Output the [X, Y] coordinate of the center of the cell containing the given text.  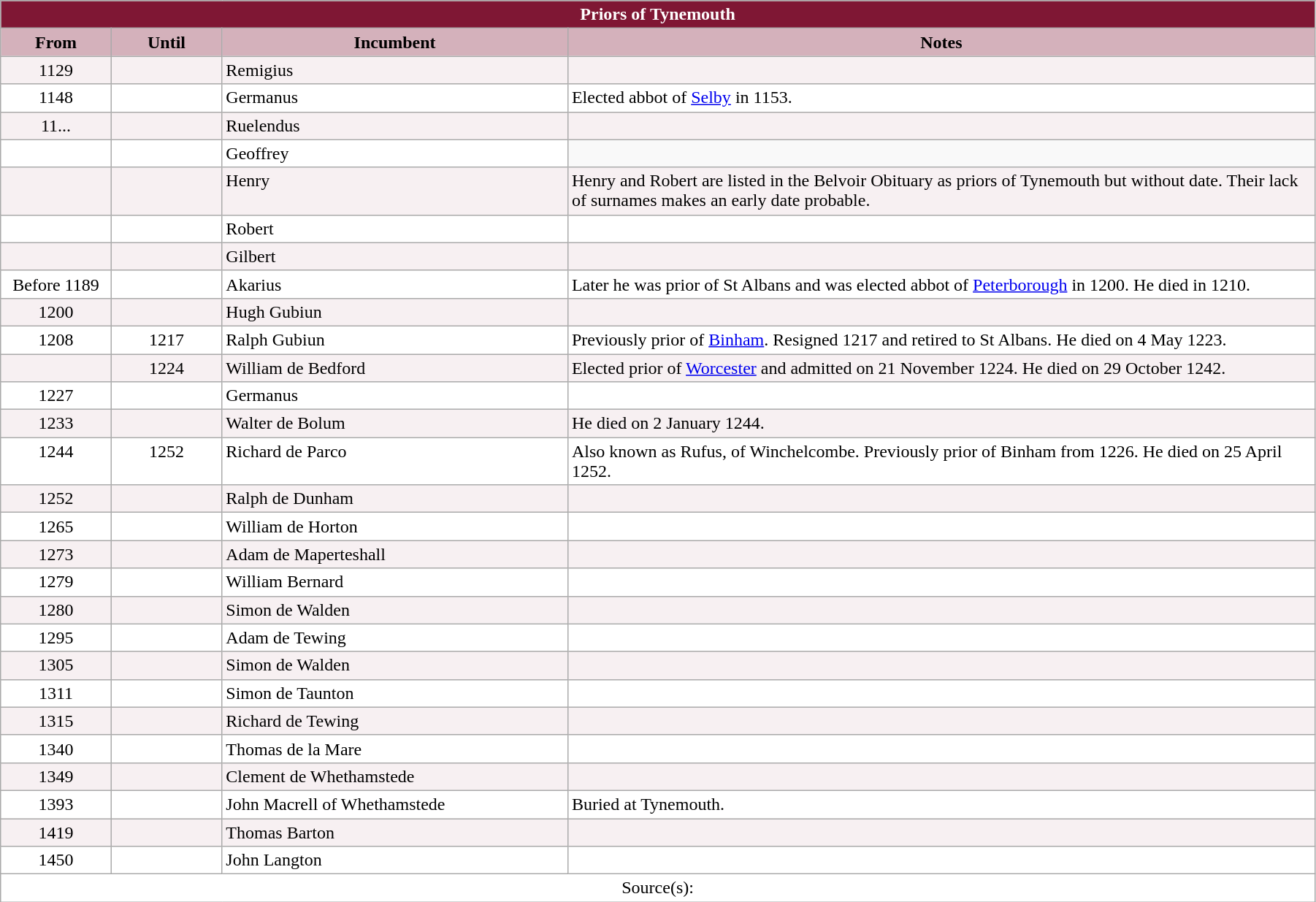
Remigius [395, 70]
Richard de Tewing [395, 721]
Priors of Tynemouth [658, 15]
1340 [56, 749]
1280 [56, 610]
Adam de Tewing [395, 638]
11... [56, 126]
1129 [56, 70]
He died on 2 January 1244. [941, 424]
1305 [56, 665]
Walter de Bolum [395, 424]
Also known as Rufus, of Winchelcombe. Previously prior of Binham from 1226. He died on 25 April 1252. [941, 462]
Thomas de la Mare [395, 749]
From [56, 42]
Hugh Gubiun [395, 312]
Clement de Whethamstede [395, 776]
Henry [395, 191]
William de Bedford [395, 367]
William Bernard [395, 582]
Later he was prior of St Albans and was elected abbot of Peterborough in 1200. He died in 1210. [941, 284]
1265 [56, 527]
1273 [56, 554]
Elected abbot of Selby in 1153. [941, 98]
1224 [167, 367]
1233 [56, 424]
Thomas Barton [395, 832]
1244 [56, 462]
1393 [56, 804]
Elected prior of Worcester and admitted on 21 November 1224. He died on 29 October 1242. [941, 367]
Ralph de Dunham [395, 499]
Henry and Robert are listed in the Belvoir Obituary as priors of Tynemouth but without date. Their lack of surnames makes an early date probable. [941, 191]
Akarius [395, 284]
John Macrell of Whethamstede [395, 804]
Source(s): [658, 888]
1349 [56, 776]
1200 [56, 312]
John Langton [395, 860]
1295 [56, 638]
1148 [56, 98]
Notes [941, 42]
Ralph Gubiun [395, 340]
Previously prior of Binham. Resigned 1217 and retired to St Albans. He died on 4 May 1223. [941, 340]
William de Horton [395, 527]
1450 [56, 860]
1217 [167, 340]
1208 [56, 340]
Robert [395, 229]
Geoffrey [395, 153]
Gilbert [395, 256]
1419 [56, 832]
Until [167, 42]
Ruelendus [395, 126]
1315 [56, 721]
Before 1189 [56, 284]
1311 [56, 693]
Richard de Parco [395, 462]
1279 [56, 582]
Simon de Taunton [395, 693]
1227 [56, 396]
Adam de Maperteshall [395, 554]
Buried at Tynemouth. [941, 804]
Incumbent [395, 42]
